From the cell containing the given text, extract its center point as (X, Y) coordinate. 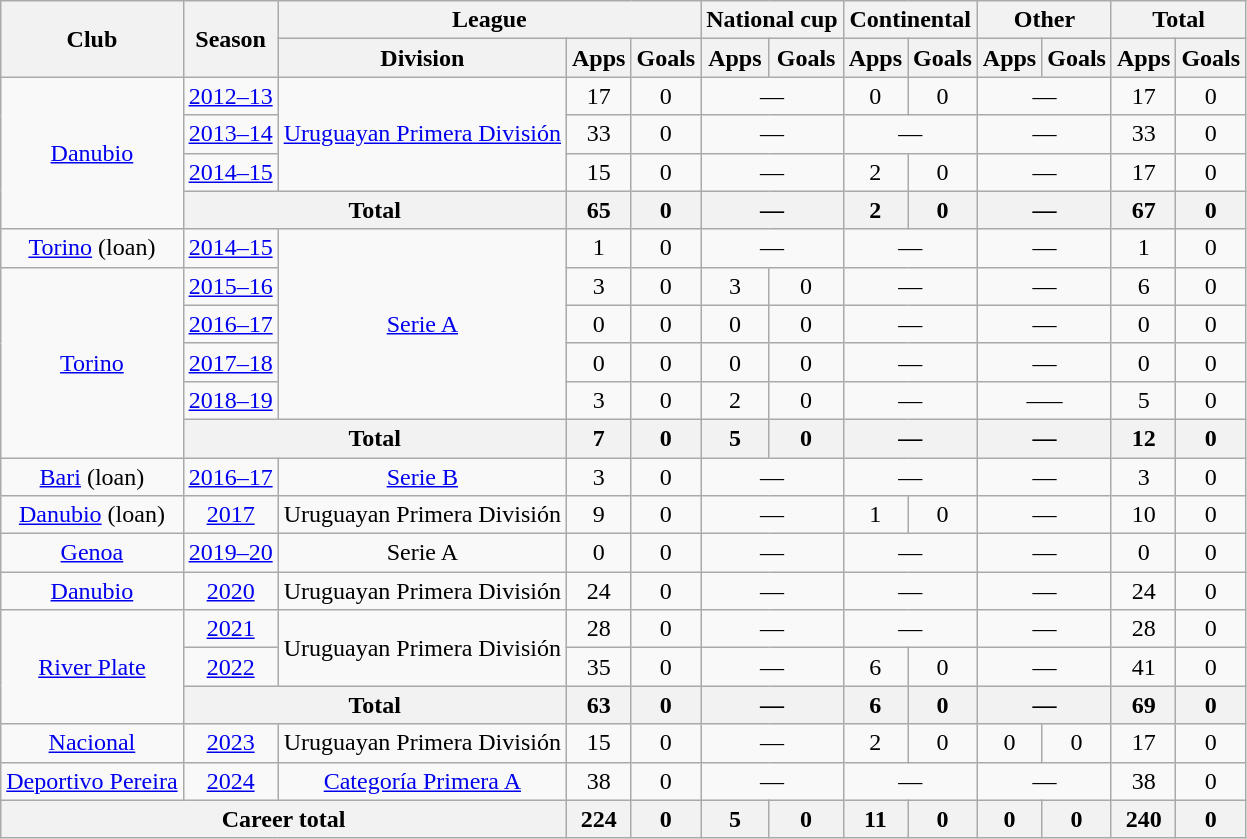
2019–20 (230, 553)
Danubio (loan) (92, 515)
69 (1143, 705)
River Plate (92, 667)
2024 (230, 781)
2017–18 (230, 362)
Serie B (422, 477)
67 (1143, 210)
Season (230, 39)
League (490, 20)
10 (1143, 515)
2022 (230, 667)
65 (599, 210)
2018–19 (230, 400)
9 (599, 515)
Career total (284, 819)
Genoa (92, 553)
2023 (230, 743)
224 (599, 819)
63 (599, 705)
2015–16 (230, 286)
240 (1143, 819)
Deportivo Pereira (92, 781)
Torino (loan) (92, 248)
National cup (772, 20)
Bari (loan) (92, 477)
—– (1044, 400)
12 (1143, 438)
35 (599, 667)
11 (875, 819)
2021 (230, 629)
2020 (230, 591)
Division (422, 58)
2012–13 (230, 96)
2013–14 (230, 134)
Categoría Primera A (422, 781)
Continental (910, 20)
7 (599, 438)
Nacional (92, 743)
Torino (92, 362)
Other (1044, 20)
Club (92, 39)
41 (1143, 667)
2017 (230, 515)
